Identify which cell holds the provided text, then report its [X, Y] central coordinate. 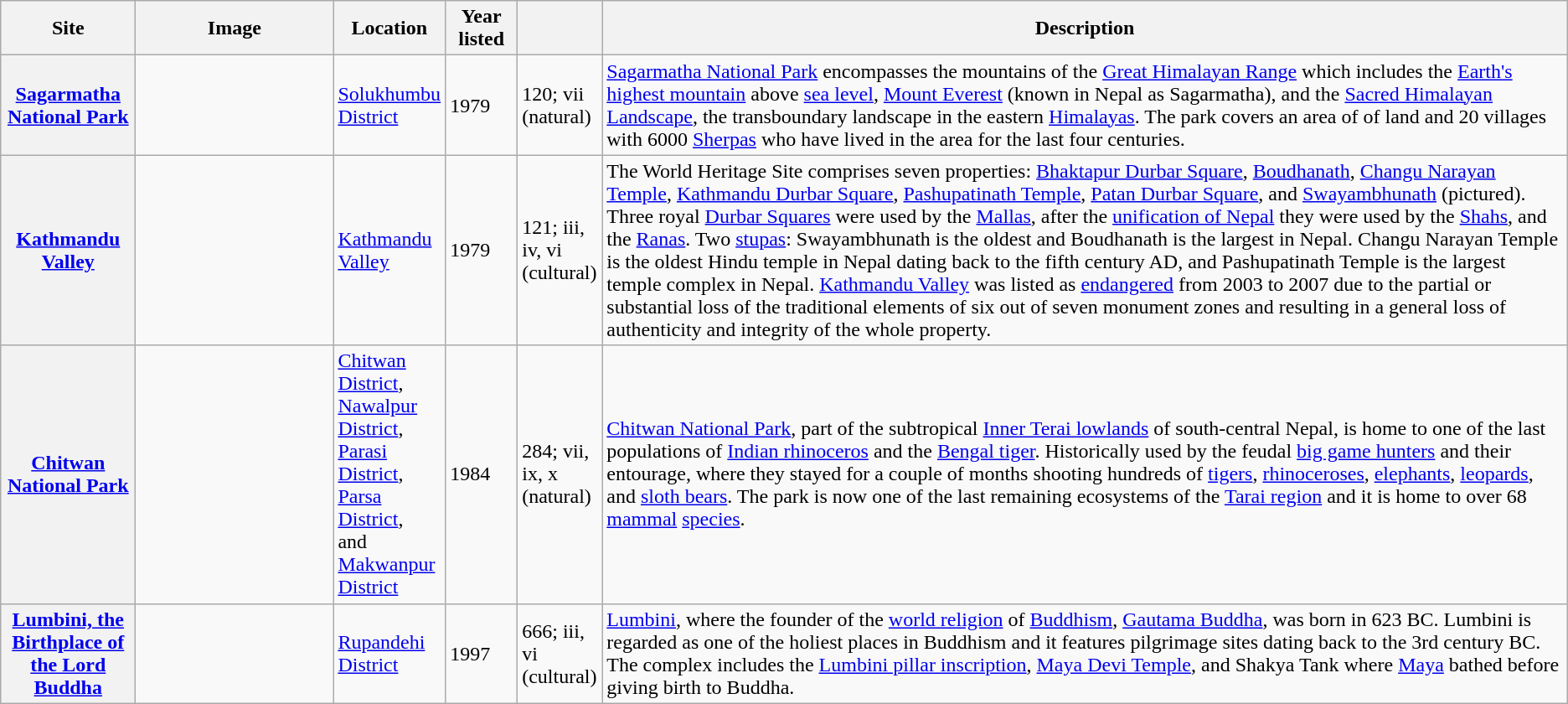
Site [69, 28]
Image [235, 28]
Solukhumbu District [389, 106]
Location [389, 28]
1997 [482, 654]
1984 [482, 474]
666; iii, vi (cultural) [560, 654]
284; vii, ix, x (natural) [560, 474]
Rupandehi District [389, 654]
121; iii, iv, vi (cultural) [560, 250]
Sagarmatha National Park [69, 106]
Lumbini, the Birthplace of the Lord Buddha [69, 654]
Chitwan National Park [69, 474]
Chitwan District, Nawalpur District, Parasi District, Parsa District,and Makwanpur District [389, 474]
Year listed [482, 28]
120; vii (natural) [560, 106]
Description [1085, 28]
